Identify which cell holds the provided text, then report its [X, Y] central coordinate. 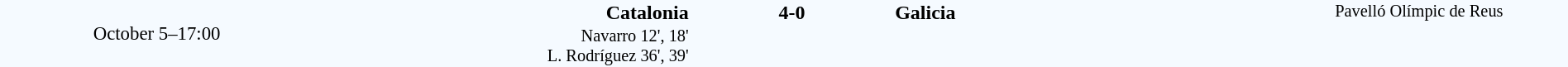
Pavelló Olímpic de Reus [1419, 33]
4-0 [791, 12]
Galicia [1082, 12]
Navarro 12', 18'L. Rodríguez 36', 39' [501, 46]
October 5–17:00 [157, 33]
Catalonia [501, 12]
